Pinpoint the cell where the given text exists, returning its (x, y) midpoint coordinate. 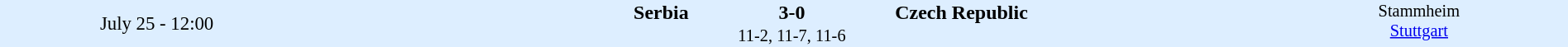
StammheimStuttgart (1419, 23)
11-2, 11-7, 11-6 (792, 36)
Czech Republic (1082, 12)
Serbia (501, 12)
July 25 - 12:00 (157, 23)
3-0 (791, 12)
